Detect which cell encompasses the target text, then output its [X, Y] center coordinate. 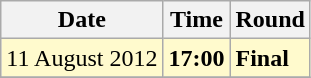
Date [82, 20]
Round [270, 20]
Final [270, 58]
11 August 2012 [82, 58]
Time [196, 20]
17:00 [196, 58]
